Capture the cell that displays the provided text and extract its [x, y] central coordinate. 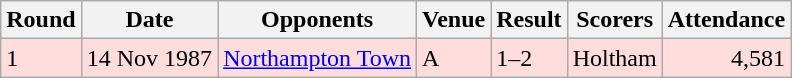
Attendance [726, 20]
A [454, 58]
Venue [454, 20]
Scorers [614, 20]
4,581 [726, 58]
Date [149, 20]
Result [529, 20]
Round [41, 20]
Opponents [318, 20]
1–2 [529, 58]
Holtham [614, 58]
Northampton Town [318, 58]
14 Nov 1987 [149, 58]
1 [41, 58]
